Return the [X, Y] coordinate for the center point of the cell that contains the specified text.  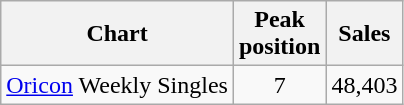
7 [279, 85]
48,403 [364, 85]
Sales [364, 34]
Oricon Weekly Singles [118, 85]
Chart [118, 34]
Peakposition [279, 34]
